Provide the (x, y) coordinate of the cell's center where the given text is located.  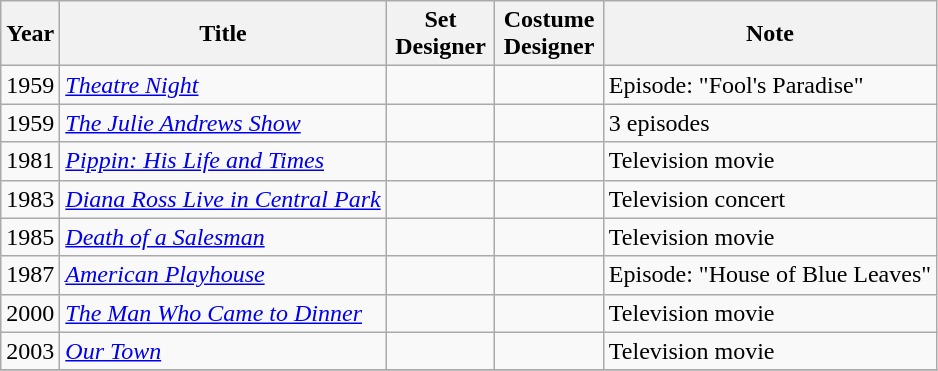
Title (223, 34)
Theatre Night (223, 85)
2000 (30, 313)
Pippin: His Life and Times (223, 161)
Note (770, 34)
Episode: "Fool's Paradise" (770, 85)
1985 (30, 237)
The Man Who Came to Dinner (223, 313)
1987 (30, 275)
3 episodes (770, 123)
Diana Ross Live in Central Park (223, 199)
Episode: "House of Blue Leaves" (770, 275)
Costume Designer (550, 34)
Year (30, 34)
Our Town (223, 351)
Television concert (770, 199)
1981 (30, 161)
Set Designer (440, 34)
American Playhouse (223, 275)
The Julie Andrews Show (223, 123)
Death of a Salesman (223, 237)
1983 (30, 199)
2003 (30, 351)
